Capture the cell that displays the provided text and extract its (X, Y) central coordinate. 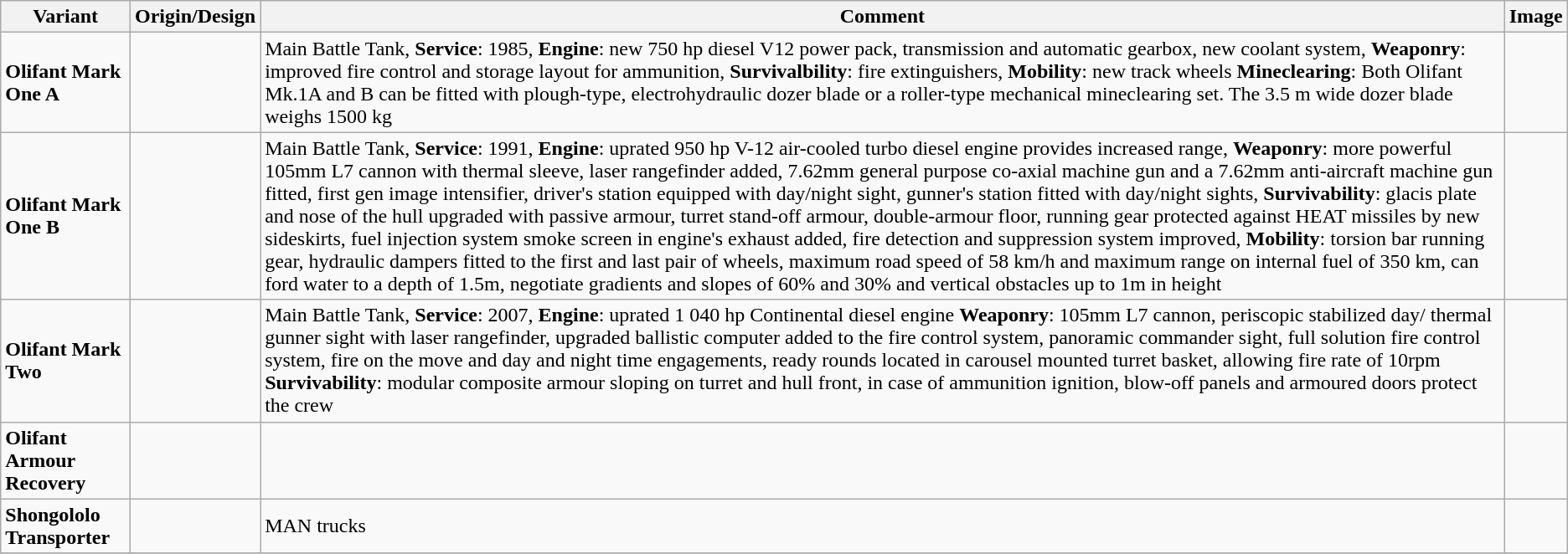
Olifant Armour Recovery (65, 460)
MAN trucks (883, 526)
Olifant Mark One A (65, 82)
Comment (883, 17)
Shongololo Transporter (65, 526)
Olifant Mark One B (65, 216)
Variant (65, 17)
Image (1536, 17)
Olifant Mark Two (65, 361)
Origin/Design (196, 17)
